Provide the (X, Y) coordinate of the cell's center where the given text is located.  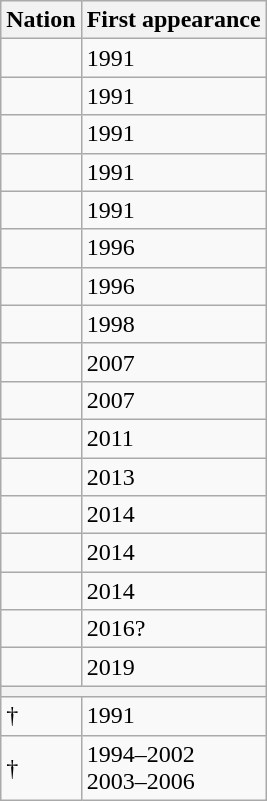
Nation (41, 20)
2011 (174, 438)
First appearance (174, 20)
2013 (174, 477)
2019 (174, 667)
1998 (174, 324)
1994–20022003–2006 (174, 768)
2016? (174, 629)
